Search for the cell housing the specified text and yield its (x, y) center coordinate. 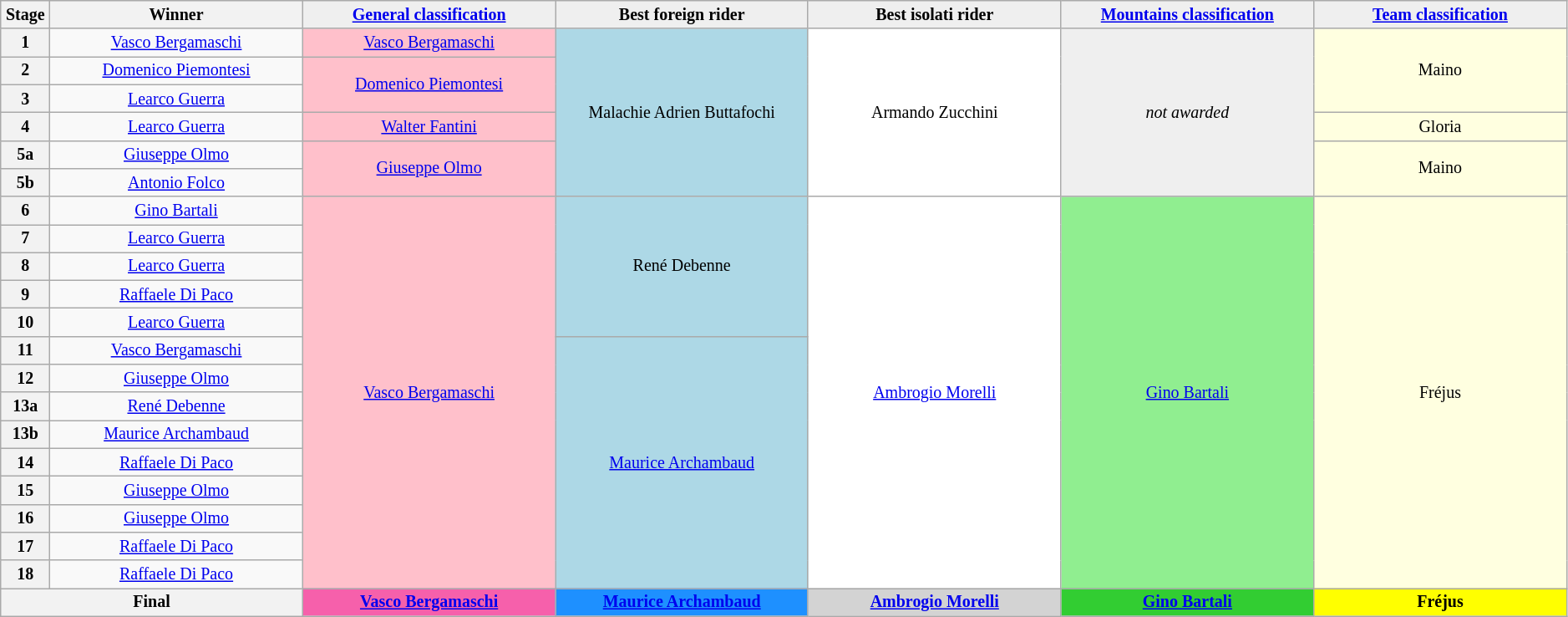
6 (25, 211)
11 (25, 351)
15 (25, 490)
16 (25, 518)
not awarded (1188, 114)
7 (25, 239)
10 (25, 323)
18 (25, 574)
2 (25, 70)
Armando Zucchini (934, 114)
4 (25, 127)
3 (25, 99)
Walter Fantini (429, 127)
13b (25, 435)
Best isolati rider (934, 15)
Mountains classification (1188, 15)
Stage (25, 15)
5b (25, 182)
14 (25, 463)
Antonio Folco (177, 182)
Gloria (1440, 127)
Final (152, 602)
17 (25, 547)
9 (25, 294)
12 (25, 378)
13a (25, 406)
General classification (429, 15)
Winner (177, 15)
Team classification (1440, 15)
1 (25, 43)
Malachie Adrien Buttafochi (682, 114)
Best foreign rider (682, 15)
8 (25, 266)
5a (25, 154)
